Identify which cell holds the provided text, then report its [X, Y] central coordinate. 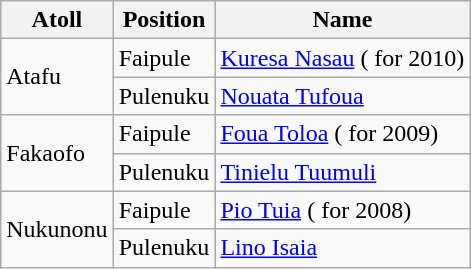
Tinielu Tuumuli [342, 172]
Atafu [57, 77]
Nouata Tufoua [342, 96]
Pio Tuia ( for 2008) [342, 210]
Position [164, 20]
Kuresa Nasau ( for 2010) [342, 58]
Fakaofo [57, 153]
Atoll [57, 20]
Lino Isaia [342, 248]
Name [342, 20]
Nukunonu [57, 229]
Foua Toloa ( for 2009) [342, 134]
